Extract the [x, y] coordinate from the center of the cell holding the provided text.  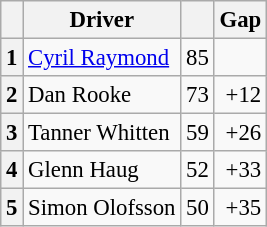
73 [198, 95]
+12 [240, 95]
Driver [102, 20]
4 [12, 170]
Gap [240, 20]
Tanner Whitten [102, 133]
2 [12, 95]
3 [12, 133]
+33 [240, 170]
Dan Rooke [102, 95]
1 [12, 58]
Cyril Raymond [102, 58]
+35 [240, 208]
Simon Olofsson [102, 208]
+26 [240, 133]
59 [198, 133]
Glenn Haug [102, 170]
52 [198, 170]
85 [198, 58]
50 [198, 208]
5 [12, 208]
